Find where the given text appears and provide that cell's center as (x, y) coordinate. 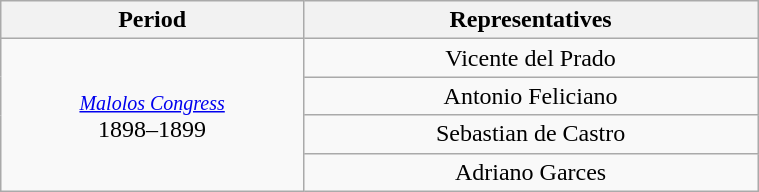
Vicente del Prado (530, 58)
Antonio Feliciano (530, 96)
Adriano Garces (530, 172)
Representatives (530, 20)
Period (152, 20)
Sebastian de Castro (530, 134)
Malolos Congress1898–1899 (152, 115)
